Extract the [X, Y] coordinate from the center of the cell holding the provided text.  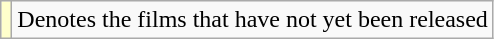
Denotes the films that have not yet been released [253, 20]
